Determine the (x, y) coordinate at the center of the cell enclosing the given text.  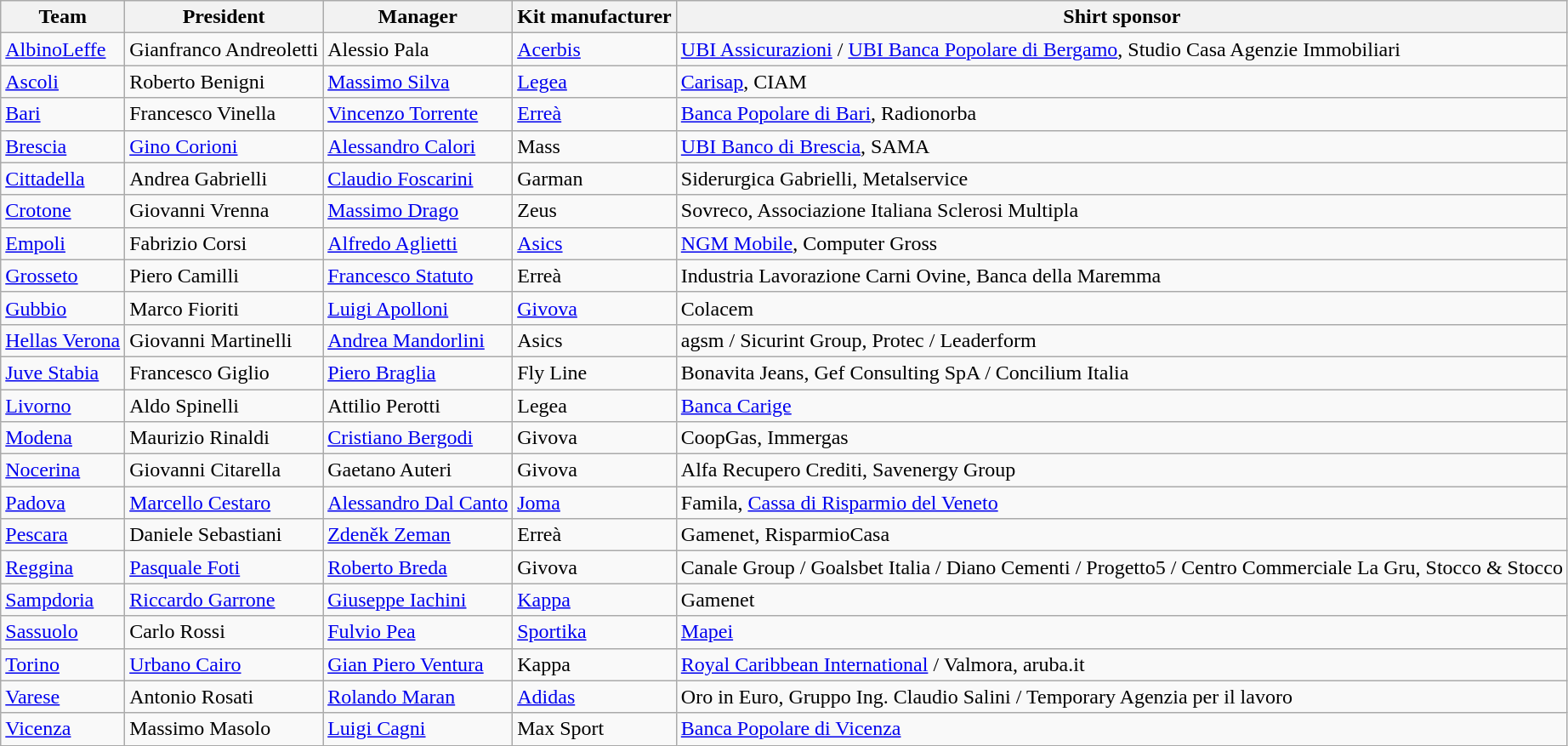
Royal Caribbean International / Valmora, aruba.it (1122, 664)
Reggina (63, 567)
Pasquale Foti (224, 567)
Roberto Benigni (224, 82)
Zeus (595, 211)
Canale Group / Goalsbet Italia / Diano Cementi / Progetto5 / Centro Commerciale La Gru, Stocco & Stocco (1122, 567)
Luigi Cagni (418, 729)
Siderurgica Gabrielli, Metalservice (1122, 179)
Brescia (63, 146)
Varese (63, 697)
UBI Banco di Brescia, SAMA (1122, 146)
Modena (63, 438)
Gianfranco Andreoletti (224, 49)
Famila, Cassa di Risparmio del Veneto (1122, 503)
Giovanni Citarella (224, 470)
Urbano Cairo (224, 664)
Fulvio Pea (418, 632)
NGM Mobile, Computer Gross (1122, 243)
Riccardo Garrone (224, 600)
Sportika (595, 632)
Industria Lavorazione Carni Ovine, Banca della Maremma (1122, 276)
Roberto Breda (418, 567)
Garman (595, 179)
Hellas Verona (63, 340)
Fabrizio Corsi (224, 243)
Maurizio Rinaldi (224, 438)
Adidas (595, 697)
Claudio Foscarini (418, 179)
Mapei (1122, 632)
Attilio Perotti (418, 406)
Sovreco, Associazione Italiana Sclerosi Multipla (1122, 211)
Acerbis (595, 49)
Vincenzo Torrente (418, 114)
Cristiano Bergodi (418, 438)
Gaetano Auteri (418, 470)
Giovanni Martinelli (224, 340)
Alessandro Calori (418, 146)
Alfa Recupero Crediti, Savenergy Group (1122, 470)
Bonavita Jeans, Gef Consulting SpA / Concilium Italia (1122, 373)
Andrea Gabrielli (224, 179)
Bari (63, 114)
Piero Camilli (224, 276)
Gubbio (63, 308)
Fly Line (595, 373)
Andrea Mandorlini (418, 340)
Pescara (63, 535)
Giovanni Vrenna (224, 211)
Marco Fioriti (224, 308)
Cittadella (63, 179)
Juve Stabia (63, 373)
UBI Assicurazioni / UBI Banca Popolare di Bergamo, Studio Casa Agenzie Immobiliari (1122, 49)
Massimo Drago (418, 211)
Francesco Giglio (224, 373)
Carlo Rossi (224, 632)
Mass (595, 146)
President (224, 17)
Gian Piero Ventura (418, 664)
Banca Popolare di Vicenza (1122, 729)
Gamenet, RisparmioCasa (1122, 535)
Livorno (63, 406)
Giuseppe Iachini (418, 600)
Marcello Cestaro (224, 503)
Rolando Maran (418, 697)
Vicenza (63, 729)
Alessandro Dal Canto (418, 503)
Team (63, 17)
Carisap, CIAM (1122, 82)
Nocerina (63, 470)
Gino Corioni (224, 146)
Sampdoria (63, 600)
Colacem (1122, 308)
Luigi Apolloni (418, 308)
Crotone (63, 211)
Grosseto (63, 276)
Zdeněk Zeman (418, 535)
Francesco Statuto (418, 276)
Massimo Masolo (224, 729)
Antonio Rosati (224, 697)
agsm / Sicurint Group, Protec / Leaderform (1122, 340)
Oro in Euro, Gruppo Ing. Claudio Salini / Temporary Agenzia per il lavoro (1122, 697)
AlbinoLeffe (63, 49)
Massimo Silva (418, 82)
Torino (63, 664)
Shirt sponsor (1122, 17)
Piero Braglia (418, 373)
Sassuolo (63, 632)
Empoli (63, 243)
Gamenet (1122, 600)
Banca Popolare di Bari, Radionorba (1122, 114)
Alfredo Aglietti (418, 243)
Joma (595, 503)
Kit manufacturer (595, 17)
Banca Carige (1122, 406)
CoopGas, Immergas (1122, 438)
Aldo Spinelli (224, 406)
Padova (63, 503)
Max Sport (595, 729)
Daniele Sebastiani (224, 535)
Francesco Vinella (224, 114)
Alessio Pala (418, 49)
Ascoli (63, 82)
Manager (418, 17)
